Detect which cell encompasses the target text, then output its (X, Y) center coordinate. 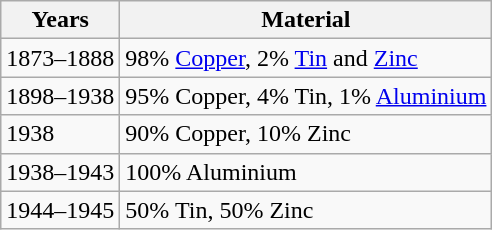
1898–1938 (60, 96)
98% Copper, 2% Tin and Zinc (306, 58)
Years (60, 20)
1944–1945 (60, 210)
95% Copper, 4% Tin, 1% Aluminium (306, 96)
90% Copper, 10% Zinc (306, 134)
Material (306, 20)
100% Aluminium (306, 172)
50% Tin, 50% Zinc (306, 210)
1938–1943 (60, 172)
1873–1888 (60, 58)
1938 (60, 134)
